Provide the [x, y] coordinate of the cell's center where the given text is located.  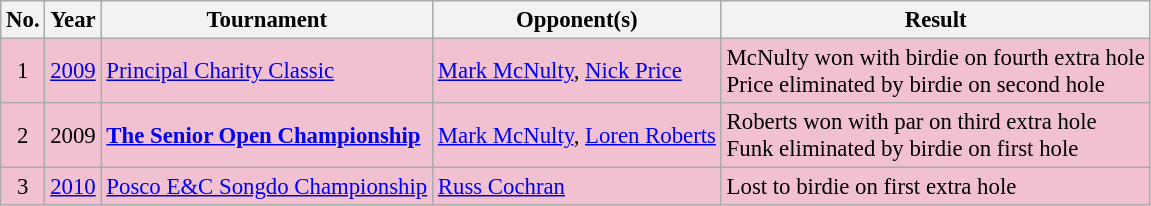
Lost to birdie on first extra hole [936, 187]
2010 [73, 187]
McNulty won with birdie on fourth extra holePrice eliminated by birdie on second hole [936, 72]
Result [936, 20]
Mark McNulty, Loren Roberts [578, 136]
The Senior Open Championship [266, 136]
2 [23, 136]
Year [73, 20]
No. [23, 20]
Opponent(s) [578, 20]
3 [23, 187]
Roberts won with par on third extra holeFunk eliminated by birdie on first hole [936, 136]
Principal Charity Classic [266, 72]
1 [23, 72]
Russ Cochran [578, 187]
Mark McNulty, Nick Price [578, 72]
Posco E&C Songdo Championship [266, 187]
Tournament [266, 20]
